Detect which cell encompasses the target text, then output its [x, y] center coordinate. 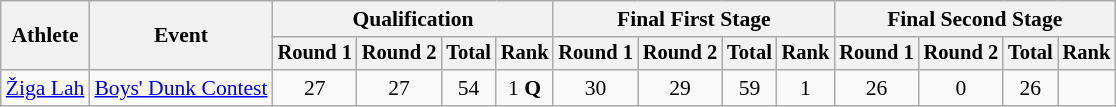
29 [680, 88]
1 Q [525, 88]
Final Second Stage [974, 19]
Žiga Lah [46, 88]
54 [468, 88]
Qualification [414, 19]
30 [595, 88]
0 [961, 88]
Event [180, 36]
Boys' Dunk Contest [180, 88]
Athlete [46, 36]
59 [750, 88]
Final First Stage [694, 19]
1 [806, 88]
